Pinpoint the cell where the given text exists, returning its (X, Y) midpoint coordinate. 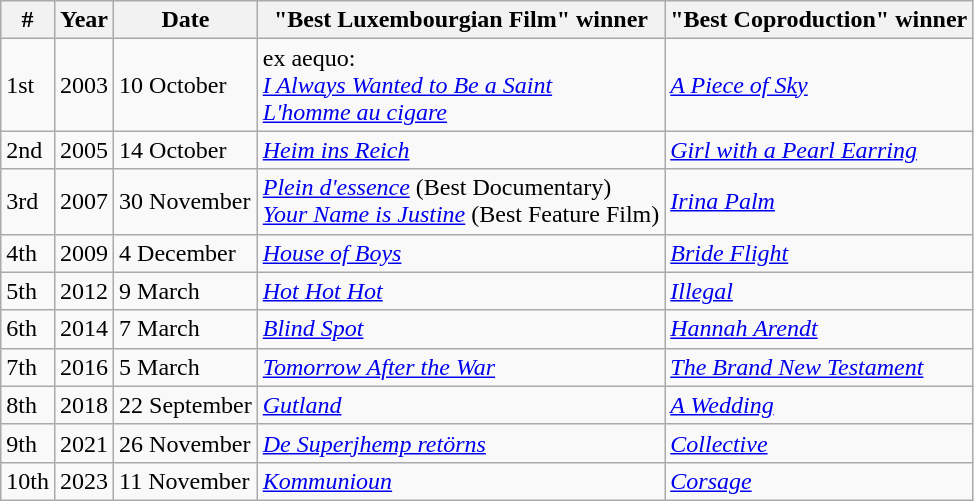
6th (28, 329)
2014 (84, 329)
Year (84, 20)
2012 (84, 291)
2007 (84, 202)
Tomorrow After the War (461, 367)
2005 (84, 150)
8th (28, 405)
11 November (186, 481)
26 November (186, 443)
Hannah Arendt (819, 329)
The Brand New Testament (819, 367)
De Superjhemp retörns (461, 443)
Blind Spot (461, 329)
2018 (84, 405)
Gutland (461, 405)
Irina Palm (819, 202)
2nd (28, 150)
4 December (186, 253)
9th (28, 443)
3rd (28, 202)
Girl with a Pearl Earring (819, 150)
House of Boys (461, 253)
7th (28, 367)
Corsage (819, 481)
2016 (84, 367)
1st (28, 85)
14 October (186, 150)
5 March (186, 367)
ex aequo:I Always Wanted to Be a SaintL'homme au cigare (461, 85)
A Piece of Sky (819, 85)
10 October (186, 85)
# (28, 20)
9 March (186, 291)
2021 (84, 443)
2009 (84, 253)
Bride Flight (819, 253)
A Wedding (819, 405)
5th (28, 291)
Plein d'essence (Best Documentary)Your Name is Justine (Best Feature Film) (461, 202)
Heim ins Reich (461, 150)
2023 (84, 481)
4th (28, 253)
2003 (84, 85)
7 March (186, 329)
Illegal (819, 291)
30 November (186, 202)
"Best Coproduction" winner (819, 20)
Date (186, 20)
10th (28, 481)
22 September (186, 405)
"Best Luxembourgian Film" winner (461, 20)
Kommunioun (461, 481)
Collective (819, 443)
Hot Hot Hot (461, 291)
